From the cell containing the given text, extract its center point as (X, Y) coordinate. 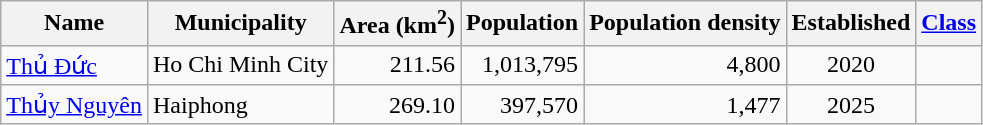
Name (74, 24)
211.56 (398, 65)
Haiphong (240, 105)
1,013,795 (522, 65)
Population (522, 24)
Municipality (240, 24)
Area (km2) (398, 24)
Ho Chi Minh City (240, 65)
Thủy Nguyên (74, 105)
Established (851, 24)
2025 (851, 105)
1,477 (685, 105)
4,800 (685, 65)
Thủ Đức (74, 65)
397,570 (522, 105)
269.10 (398, 105)
2020 (851, 65)
Population density (685, 24)
Class (949, 24)
